Provide the [x, y] coordinate of the cell's center where the given text is located.  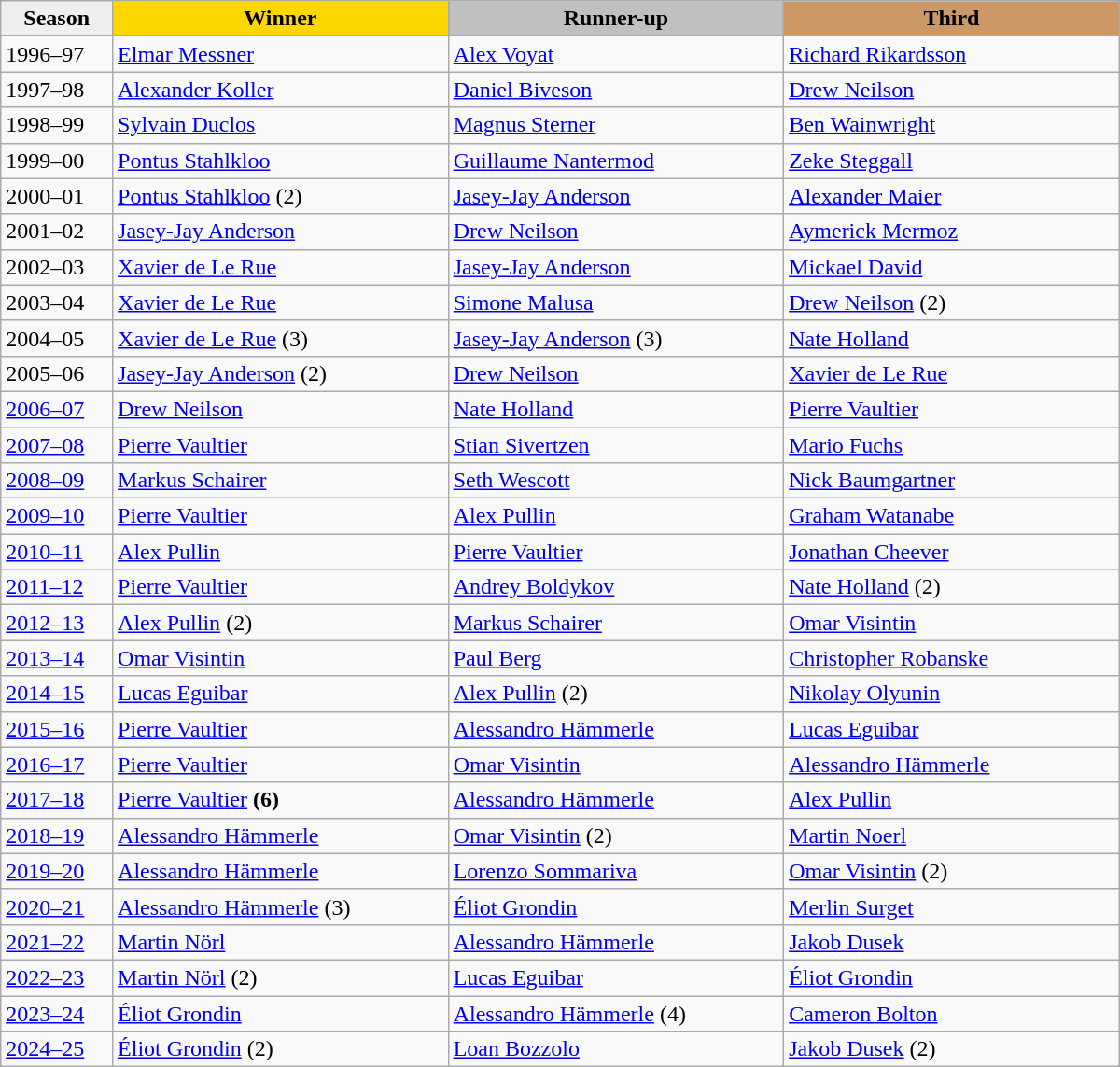
1999–00 [57, 161]
2017–18 [57, 800]
Lorenzo Sommariva [616, 871]
2016–17 [57, 765]
Aymerick Mermoz [952, 232]
Alessandro Hämmerle (4) [616, 1013]
Drew Neilson (2) [952, 302]
Winner [281, 19]
Paul Berg [616, 658]
1996–97 [57, 54]
2004–05 [57, 338]
2010–11 [57, 552]
2009–10 [57, 516]
2013–14 [57, 658]
Jakob Dusek [952, 942]
Jasey-Jay Anderson (3) [616, 338]
Nick Baumgartner [952, 481]
Sylvain Duclos [281, 125]
Stian Sivertzen [616, 445]
2015–16 [57, 729]
Loan Bozzolo [616, 1049]
Alessandro Hämmerle (3) [281, 906]
Third [952, 19]
Graham Watanabe [952, 516]
2019–20 [57, 871]
2023–24 [57, 1013]
Alex Voyat [616, 54]
1998–99 [57, 125]
2014–15 [57, 694]
Simone Malusa [616, 302]
Daniel Biveson [616, 90]
Alexander Maier [952, 196]
Pierre Vaultier (6) [281, 800]
Pontus Stahlkloo [281, 161]
Éliot Grondin (2) [281, 1049]
Christopher Robanske [952, 658]
Jonathan Cheever [952, 552]
2000–01 [57, 196]
Nikolay Olyunin [952, 694]
Martin Nörl [281, 942]
2024–25 [57, 1049]
Alexander Koller [281, 90]
Cameron Bolton [952, 1013]
Merlin Surget [952, 906]
Mickael David [952, 267]
2022–23 [57, 977]
Seth Wescott [616, 481]
Martin Nörl (2) [281, 977]
Mario Fuchs [952, 445]
2001–02 [57, 232]
2018–19 [57, 835]
Guillaume Nantermod [616, 161]
2008–09 [57, 481]
Ben Wainwright [952, 125]
Martin Noerl [952, 835]
2002–03 [57, 267]
2006–07 [57, 409]
Zeke Steggall [952, 161]
2012–13 [57, 623]
Nate Holland (2) [952, 587]
2020–21 [57, 906]
Magnus Sterner [616, 125]
2021–22 [57, 942]
Xavier de Le Rue (3) [281, 338]
2011–12 [57, 587]
Richard Rikardsson [952, 54]
Elmar Messner [281, 54]
Jakob Dusek (2) [952, 1049]
2007–08 [57, 445]
2003–04 [57, 302]
Jasey-Jay Anderson (2) [281, 373]
1997–98 [57, 90]
Pontus Stahlkloo (2) [281, 196]
Runner-up [616, 19]
2005–06 [57, 373]
Season [57, 19]
Andrey Boldykov [616, 587]
